Extract the [x, y] coordinate from the center of the cell holding the provided text.  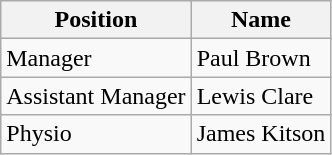
Physio [96, 134]
James Kitson [261, 134]
Position [96, 20]
Assistant Manager [96, 96]
Paul Brown [261, 58]
Manager [96, 58]
Name [261, 20]
Lewis Clare [261, 96]
